Scan for the cell matching the given text and deliver its (x, y) coordinate at center. 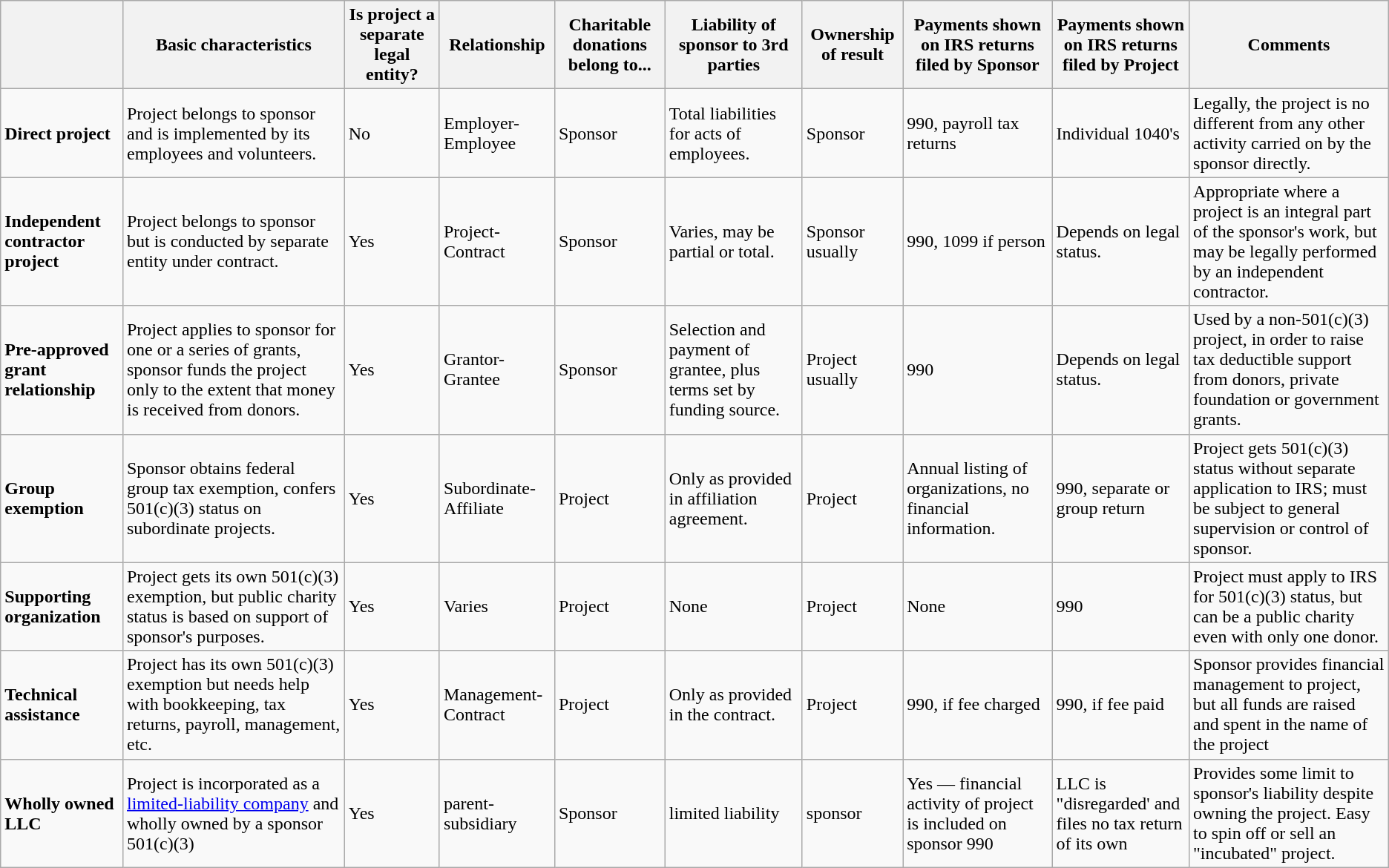
Provides some limit to sponsor's liability despite owning the project. Easy to spin off or sell an "incubated" project. (1290, 813)
990, if fee charged (978, 705)
Sponsor provides financial management to project, but all funds are raised and spent in the name of the project (1290, 705)
Annual listing of organizations, no financial information. (978, 499)
Independent contractor project (62, 242)
Basic characteristics (233, 45)
Project belongs to sponsor and is implemented by its employees and volunteers. (233, 134)
Technical assistance (62, 705)
No (392, 134)
Project has its own 501(c)(3) exemption but needs help with bookkeeping, tax returns, payroll, management, etc. (233, 705)
Used by a non-501(c)(3) project, in order to raise tax deductible support from donors, private foundation or government grants. (1290, 369)
Project must apply to IRS for 501(c)(3) status, but can be a public charity even with only one donor. (1290, 607)
Direct project (62, 134)
Project belongs to sponsor but is conducted by separate entity under contract. (233, 242)
Relationship (497, 45)
Supporting organization (62, 607)
Employer- Employee (497, 134)
Only as provided in affiliation agreement. (733, 499)
Payments shown on IRS returns filed by Sponsor (978, 45)
Individual 1040's (1120, 134)
Project gets its own 501(c)(3) exemption, but public charity status is based on support of sponsor's purposes. (233, 607)
Project is incorporated as a limited-liability company and wholly owned by a sponsor 501(c)(3) (233, 813)
Project applies to sponsor for one or a series of grants, sponsor funds the project only to the extent that money is received from donors. (233, 369)
Legally, the project is no different from any other activity carried on by the sponsor directly. (1290, 134)
Sponsor obtains federal group tax exemption, confers 501(c)(3) status on subordinate projects. (233, 499)
limited liability (733, 813)
Appropriate where a project is an integral part of the sponsor's work, but may be legally performed by an independent contractor. (1290, 242)
Group exemption (62, 499)
Only as provided in the contract. (733, 705)
Project usually (852, 369)
Charitable donations belong to... (610, 45)
Grantor- Grantee (497, 369)
Pre-approved grant relationship (62, 369)
990, if fee paid (1120, 705)
990, payroll tax returns (978, 134)
Varies (497, 607)
990, separate or group return (1120, 499)
Ownership of result (852, 45)
Wholly owned LLC (62, 813)
Payments shown on IRS returns filed by Project (1120, 45)
990, 1099 if person (978, 242)
Sponsor usually (852, 242)
Comments (1290, 45)
Varies, may be partial or total. (733, 242)
Management- Contract (497, 705)
Yes — financial activity of project is included on sponsor 990 (978, 813)
LLC is "disregarded' and files no tax return of its own (1120, 813)
sponsor (852, 813)
parent-subsidiary (497, 813)
Project- Contract (497, 242)
Selection and payment of grantee, plus terms set by funding source. (733, 369)
Subordinate- Affiliate (497, 499)
Project gets 501(c)(3) status without separate application to IRS; must be subject to general supervision or control of sponsor. (1290, 499)
Is project a separate legal entity? (392, 45)
Total liabilities for acts of employees. (733, 134)
Liability of sponsor to 3rd parties (733, 45)
